Identify which cell holds the provided text, then report its (x, y) central coordinate. 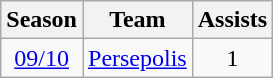
09/10 (42, 58)
Season (42, 20)
1 (232, 58)
Assists (232, 20)
Team (137, 20)
Persepolis (137, 58)
